Determine the (x, y) coordinate at the center of the cell enclosing the given text.  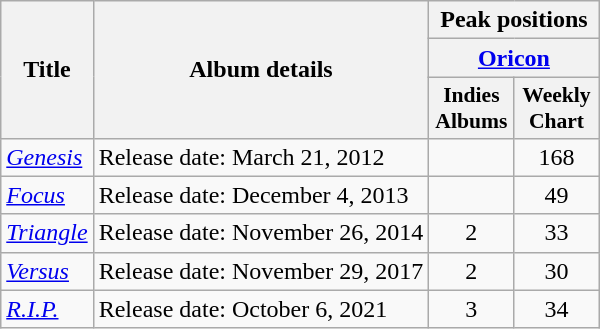
Release date: March 21, 2012 (261, 157)
Release date: November 29, 2017 (261, 271)
Release date: October 6, 2021 (261, 309)
34 (556, 309)
3 (472, 309)
33 (556, 233)
Indies Albums (472, 108)
30 (556, 271)
Oricon (514, 58)
Genesis (47, 157)
Release date: November 26, 2014 (261, 233)
Weekly Chart (556, 108)
Focus (47, 195)
49 (556, 195)
Peak positions (514, 20)
Album details (261, 70)
Versus (47, 271)
R.I.P. (47, 309)
168 (556, 157)
Release date: December 4, 2013 (261, 195)
Triangle (47, 233)
Title (47, 70)
